Search for the cell housing the specified text and yield its [x, y] center coordinate. 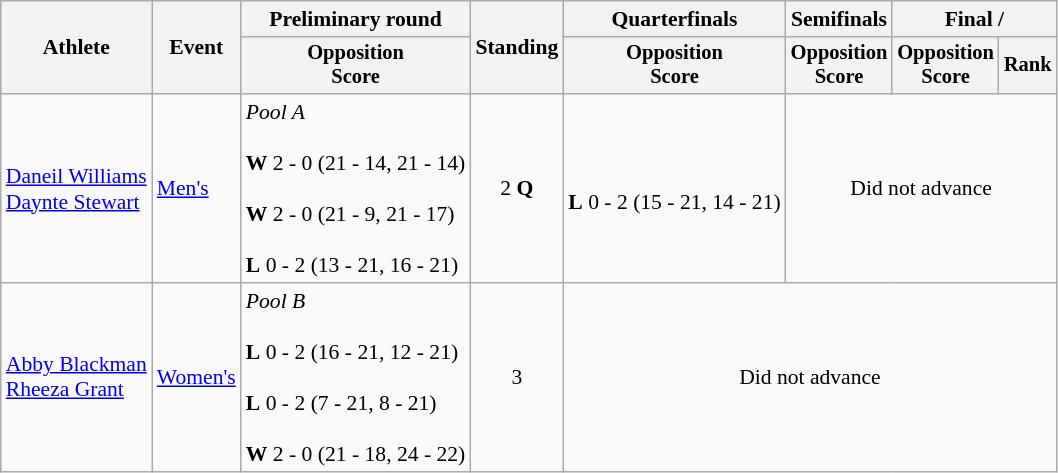
Quarterfinals [674, 19]
Event [196, 48]
Men's [196, 188]
Athlete [76, 48]
Pool AW 2 - 0 (21 - 14, 21 - 14)W 2 - 0 (21 - 9, 21 - 17)L 0 - 2 (13 - 21, 16 - 21) [356, 188]
Rank [1028, 66]
Daneil WilliamsDaynte Stewart [76, 188]
Abby BlackmanRheeza Grant [76, 378]
Preliminary round [356, 19]
Pool BL 0 - 2 (16 - 21, 12 - 21)L 0 - 2 (7 - 21, 8 - 21)W 2 - 0 (21 - 18, 24 - 22) [356, 378]
Women's [196, 378]
Final / [974, 19]
Standing [516, 48]
Semifinals [840, 19]
2 Q [516, 188]
L 0 - 2 (15 - 21, 14 - 21) [674, 188]
3 [516, 378]
